Find where the given text appears and provide that cell's center as (X, Y) coordinate. 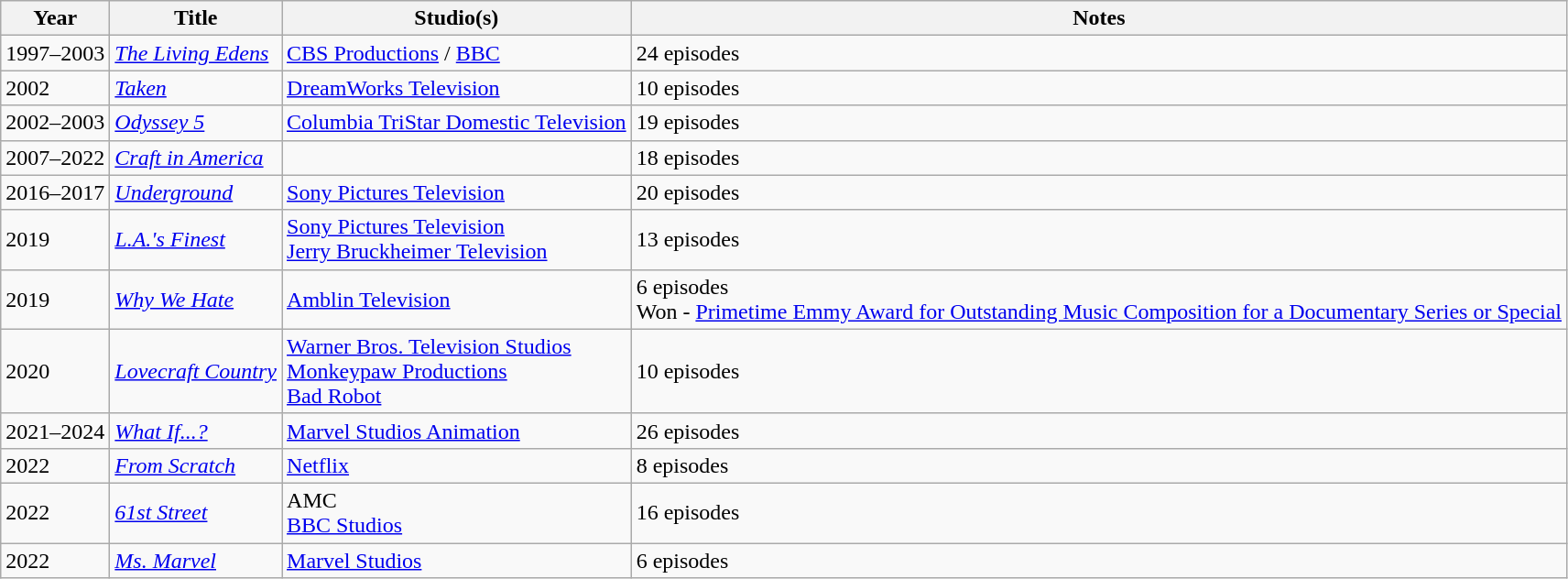
CBS Productions / BBC (457, 53)
26 episodes (1099, 431)
Studio(s) (457, 18)
Why We Hate (196, 299)
6 episodes (1099, 560)
Ms. Marvel (196, 560)
8 episodes (1099, 465)
Notes (1099, 18)
2021–2024 (55, 431)
13 episodes (1099, 240)
2007–2022 (55, 158)
Craft in America (196, 158)
From Scratch (196, 465)
AMCBBC Studios (457, 513)
61st Street (196, 513)
Year (55, 18)
L.A.'s Finest (196, 240)
19 episodes (1099, 123)
Marvel Studios Animation (457, 431)
Sony Pictures TelevisionJerry Bruckheimer Television (457, 240)
Sony Pictures Television (457, 192)
6 episodesWon - Primetime Emmy Award for Outstanding Music Composition for a Documentary Series or Special (1099, 299)
DreamWorks Television (457, 88)
Amblin Television (457, 299)
Netflix (457, 465)
Odyssey 5 (196, 123)
Title (196, 18)
The Living Edens (196, 53)
Warner Bros. Television StudiosMonkeypaw ProductionsBad Robot (457, 371)
2016–2017 (55, 192)
16 episodes (1099, 513)
Underground (196, 192)
2002–2003 (55, 123)
1997–2003 (55, 53)
What If...? (196, 431)
Taken (196, 88)
24 episodes (1099, 53)
18 episodes (1099, 158)
Columbia TriStar Domestic Television (457, 123)
20 episodes (1099, 192)
Lovecraft Country (196, 371)
Marvel Studios (457, 560)
2002 (55, 88)
2020 (55, 371)
